Detect which cell encompasses the target text, then output its (X, Y) center coordinate. 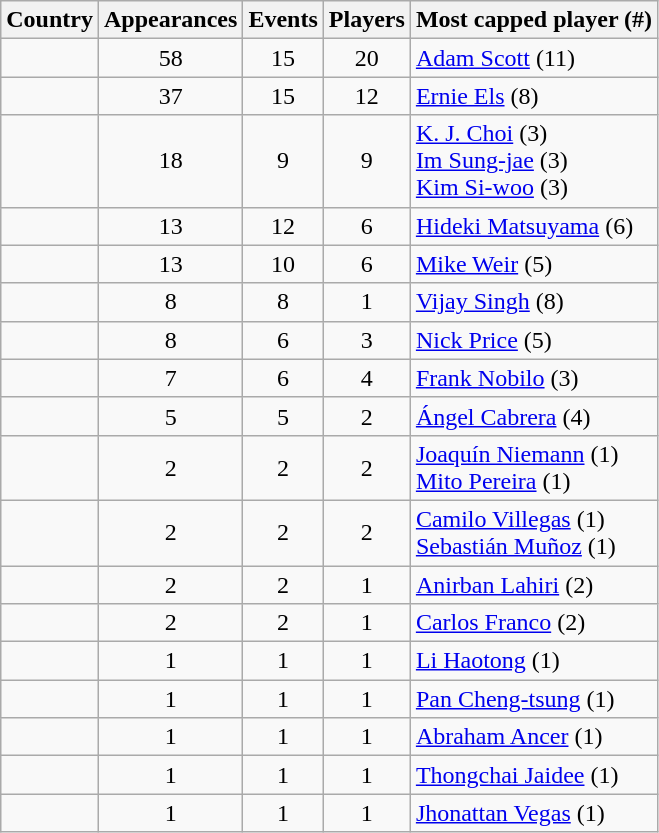
Appearances (170, 20)
Vijay Singh (8) (534, 302)
20 (366, 58)
Players (366, 20)
Frank Nobilo (3) (534, 378)
Ángel Cabrera (4) (534, 416)
Events (283, 20)
Hideki Matsuyama (6) (534, 226)
3 (366, 340)
58 (170, 58)
Joaquín Niemann (1)Mito Pereira (1) (534, 468)
Thongchai Jaidee (1) (534, 775)
Most capped player (#) (534, 20)
Adam Scott (11) (534, 58)
K. J. Choi (3)Im Sung-jae (3)Kim Si-woo (3) (534, 161)
18 (170, 161)
Mike Weir (5) (534, 264)
7 (170, 378)
Jhonattan Vegas (1) (534, 813)
Carlos Franco (2) (534, 623)
Anirban Lahiri (2) (534, 585)
4 (366, 378)
10 (283, 264)
Abraham Ancer (1) (534, 737)
Li Haotong (1) (534, 661)
37 (170, 96)
Camilo Villegas (1)Sebastián Muñoz (1) (534, 532)
Ernie Els (8) (534, 96)
Pan Cheng-tsung (1) (534, 699)
Nick Price (5) (534, 340)
Country (50, 20)
